Return [x, y] of the center of cell containing provided text 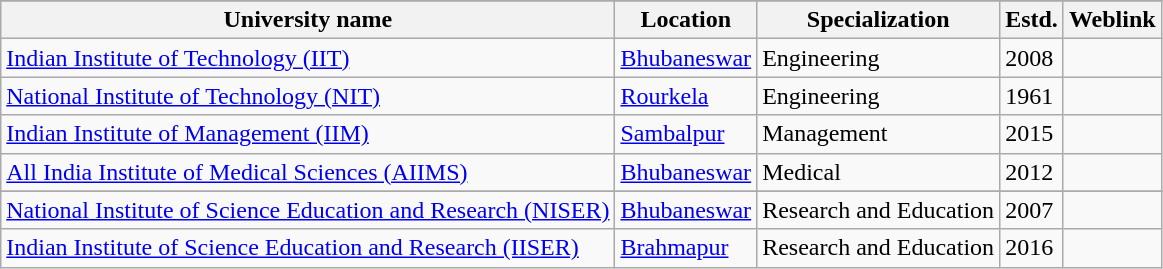
All India Institute of Medical Sciences (AIIMS) [308, 172]
Brahmapur [686, 248]
University name [308, 20]
1961 [1032, 96]
Location [686, 20]
2012 [1032, 172]
2015 [1032, 134]
Specialization [878, 20]
Management [878, 134]
Indian Institute of Science Education and Research (IISER) [308, 248]
Indian Institute of Technology (IIT) [308, 58]
Weblink [1112, 20]
National Institute of Technology (NIT) [308, 96]
Estd. [1032, 20]
2016 [1032, 248]
2007 [1032, 210]
National Institute of Science Education and Research (NISER) [308, 210]
Medical [878, 172]
2008 [1032, 58]
Indian Institute of Management (IIM) [308, 134]
Rourkela [686, 96]
Sambalpur [686, 134]
